Provide the (x, y) coordinate of the cell's center where the given text is located.  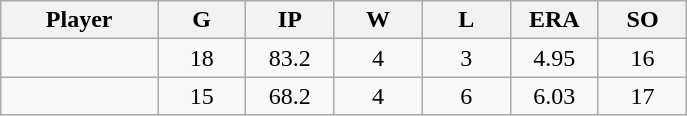
16 (642, 58)
18 (202, 58)
L (466, 20)
15 (202, 96)
6 (466, 96)
3 (466, 58)
83.2 (290, 58)
68.2 (290, 96)
Player (80, 20)
17 (642, 96)
W (378, 20)
SO (642, 20)
6.03 (554, 96)
IP (290, 20)
4.95 (554, 58)
ERA (554, 20)
G (202, 20)
